Capture the cell that displays the provided text and extract its (x, y) central coordinate. 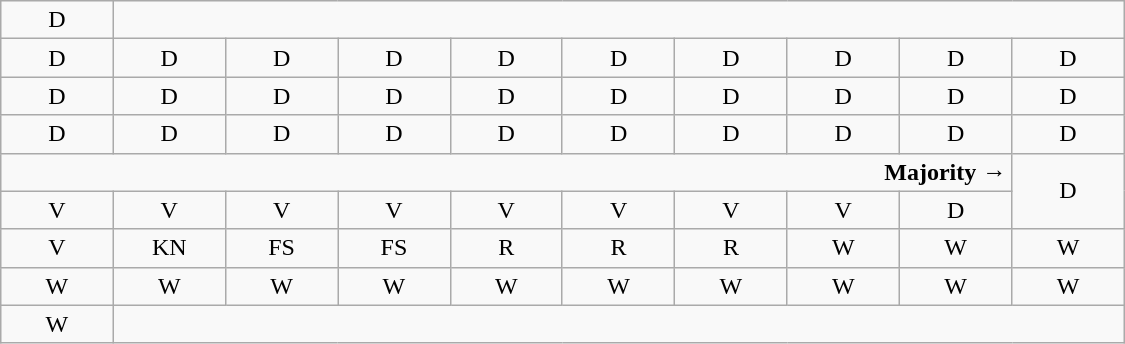
KN (169, 248)
Majority → (506, 172)
